Search for the cell housing the specified text and yield its [X, Y] center coordinate. 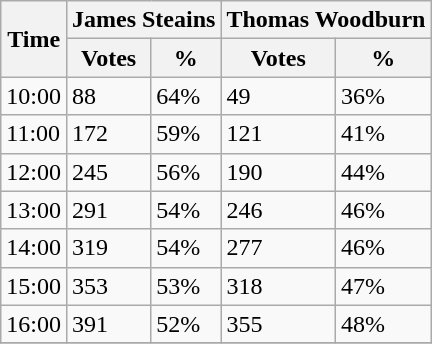
355 [278, 324]
13:00 [34, 210]
246 [278, 210]
Time [34, 39]
41% [384, 134]
353 [108, 286]
10:00 [34, 96]
47% [384, 286]
291 [108, 210]
56% [186, 172]
49 [278, 96]
Thomas Woodburn [326, 20]
64% [186, 96]
190 [278, 172]
59% [186, 134]
12:00 [34, 172]
36% [384, 96]
319 [108, 248]
44% [384, 172]
318 [278, 286]
16:00 [34, 324]
88 [108, 96]
245 [108, 172]
48% [384, 324]
391 [108, 324]
52% [186, 324]
15:00 [34, 286]
53% [186, 286]
14:00 [34, 248]
121 [278, 134]
277 [278, 248]
James Steains [143, 20]
11:00 [34, 134]
172 [108, 134]
